For the text-containing cell, return its midpoint in [x, y] coordinate format. 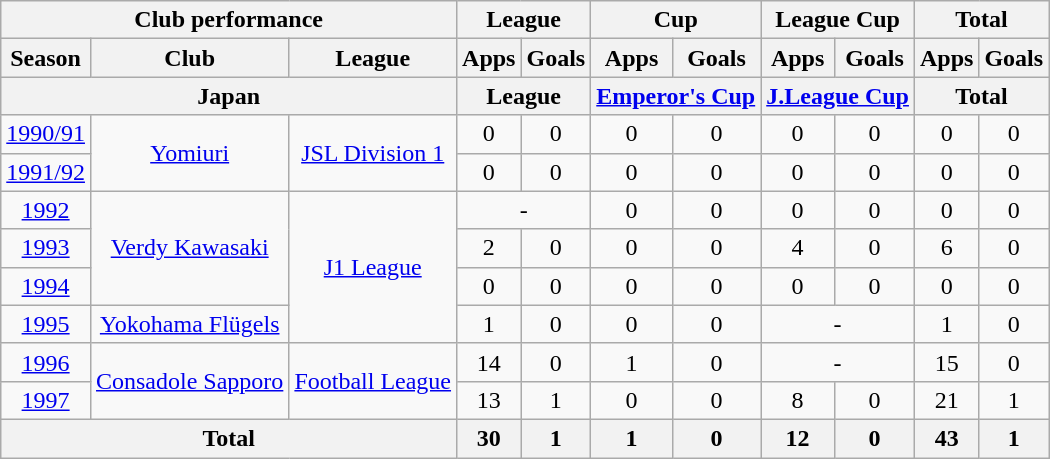
League Cup [838, 20]
Yokohama Flügels [189, 324]
12 [798, 438]
Cup [676, 20]
4 [798, 248]
1994 [46, 286]
2 [489, 248]
1990/91 [46, 134]
43 [946, 438]
1996 [46, 362]
Japan [229, 96]
Football League [373, 381]
Verdy Kawasaki [189, 248]
J1 League [373, 267]
1992 [46, 210]
Club performance [229, 20]
J.League Cup [838, 96]
JSL Division 1 [373, 153]
30 [489, 438]
21 [946, 400]
1997 [46, 400]
13 [489, 400]
1993 [46, 248]
Emperor's Cup [676, 96]
15 [946, 362]
Yomiuri [189, 153]
Season [46, 58]
Club [189, 58]
8 [798, 400]
Consadole Sapporo [189, 381]
1995 [46, 324]
6 [946, 248]
1991/92 [46, 172]
14 [489, 362]
